Output the [x, y] coordinate of the center of the cell containing the given text.  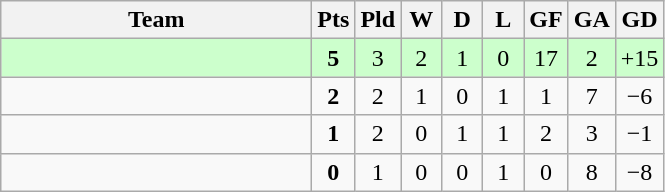
D [462, 20]
+15 [640, 58]
5 [334, 58]
GF [546, 20]
Pld [378, 20]
GA [592, 20]
−1 [640, 134]
7 [592, 96]
L [504, 20]
Pts [334, 20]
Team [156, 20]
−8 [640, 172]
8 [592, 172]
17 [546, 58]
W [422, 20]
GD [640, 20]
−6 [640, 96]
